Search for the cell housing the specified text and yield its (x, y) center coordinate. 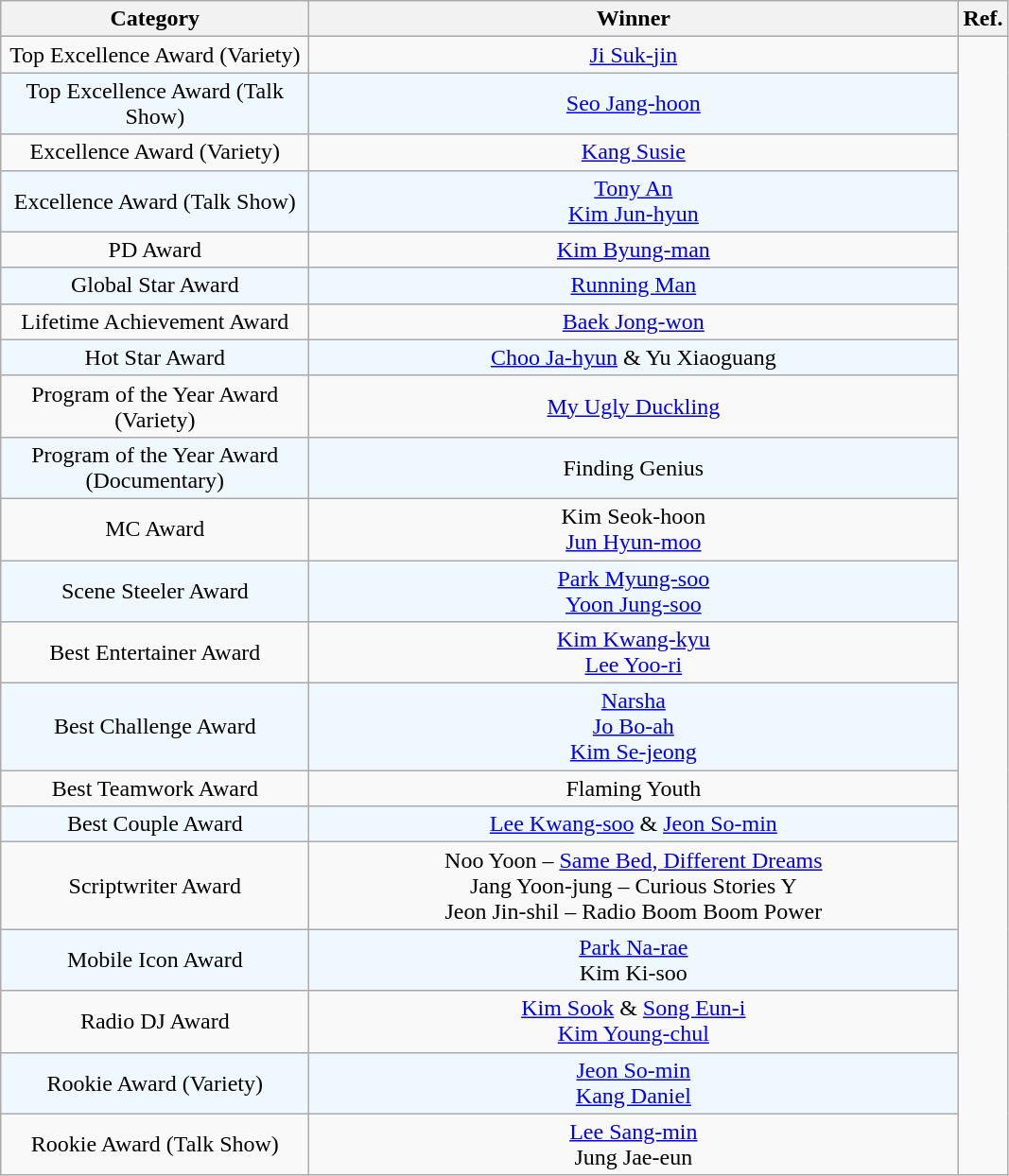
Finding Genius (634, 467)
My Ugly Duckling (634, 406)
Kang Susie (634, 152)
Park Myung-soo Yoon Jung-soo (634, 590)
Excellence Award (Variety) (155, 152)
Scene Steeler Award (155, 590)
Narsha Jo Bo-ah Kim Se-jeong (634, 727)
Tony An Kim Jun-hyun (634, 200)
Rookie Award (Variety) (155, 1083)
Flaming Youth (634, 788)
Ji Suk-jin (634, 55)
Program of the Year Award (Documentary) (155, 467)
Top Excellence Award (Talk Show) (155, 104)
Winner (634, 19)
Kim Byung-man (634, 250)
Noo Yoon – Same Bed, Different Dreams Jang Yoon-jung – Curious Stories Y Jeon Jin-shil – Radio Boom Boom Power (634, 886)
Top Excellence Award (Variety) (155, 55)
Mobile Icon Award (155, 960)
Lee Sang-min Jung Jae-eun (634, 1144)
Baek Jong-won (634, 321)
Lifetime Achievement Award (155, 321)
Choo Ja-hyun & Yu Xiaoguang (634, 357)
Kim Sook & Song Eun-i Kim Young-chul (634, 1021)
Global Star Award (155, 285)
Scriptwriter Award (155, 886)
Seo Jang-hoon (634, 104)
MC Award (155, 529)
Running Man (634, 285)
Jeon So-min Kang Daniel (634, 1083)
Ref. (983, 19)
Best Teamwork Award (155, 788)
Best Challenge Award (155, 727)
Program of the Year Award (Variety) (155, 406)
Rookie Award (Talk Show) (155, 1144)
Park Na-rae Kim Ki-soo (634, 960)
PD Award (155, 250)
Excellence Award (Talk Show) (155, 200)
Best Entertainer Award (155, 652)
Kim Kwang-kyu Lee Yoo-ri (634, 652)
Lee Kwang-soo & Jeon So-min (634, 824)
Hot Star Award (155, 357)
Kim Seok-hoon Jun Hyun-moo (634, 529)
Best Couple Award (155, 824)
Category (155, 19)
Radio DJ Award (155, 1021)
